Identify which cell holds the provided text, then report its (X, Y) central coordinate. 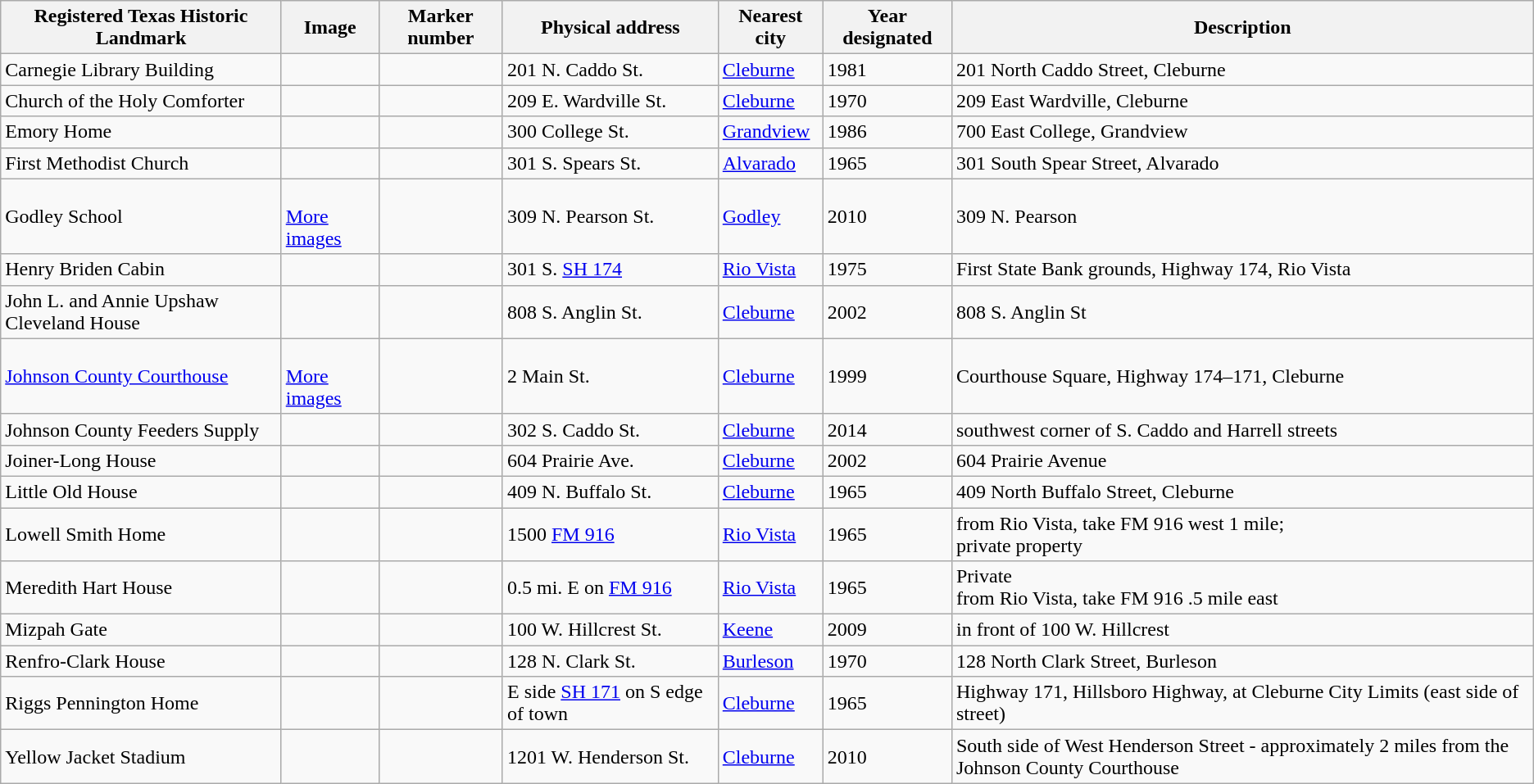
0.5 mi. E on FM 916 (610, 588)
South side of West Henderson Street - approximately 2 miles from the Johnson County Courthouse (1242, 757)
309 N. Pearson St. (610, 216)
Johnson County Courthouse (141, 376)
301 S. Spears St. (610, 163)
John L. and Annie Upshaw Cleveland House (141, 311)
604 Prairie Ave. (610, 460)
309 N. Pearson (1242, 216)
1981 (887, 70)
100 W. Hillcrest St. (610, 630)
Burleson (770, 661)
in front of 100 W. Hillcrest (1242, 630)
2014 (887, 429)
2009 (887, 630)
128 N. Clark St. (610, 661)
Courthouse Square, Highway 174–171, Cleburne (1242, 376)
First State Bank grounds, Highway 174, Rio Vista (1242, 270)
128 North Clark Street, Burleson (1242, 661)
300 College St. (610, 132)
Emory Home (141, 132)
Marker number (441, 28)
Henry Briden Cabin (141, 270)
Riggs Pennington Home (141, 703)
Yellow Jacket Stadium (141, 757)
Johnson County Feeders Supply (141, 429)
Registered Texas Historic Landmark (141, 28)
Privatefrom Rio Vista, take FM 916 .5 mile east (1242, 588)
409 N. Buffalo St. (610, 492)
Image (329, 28)
209 E. Wardville St. (610, 101)
1500 FM 916 (610, 534)
Meredith Hart House (141, 588)
Highway 171, Hillsboro Highway, at Cleburne City Limits (east side of street) (1242, 703)
Carnegie Library Building (141, 70)
Renfro-Clark House (141, 661)
Church of the Holy Comforter (141, 101)
301 South Spear Street, Alvarado (1242, 163)
E side SH 171 on S edge of town (610, 703)
201 N. Caddo St. (610, 70)
Year designated (887, 28)
Grandview (770, 132)
1986 (887, 132)
808 S. Anglin St. (610, 311)
Joiner-Long House (141, 460)
Mizpah Gate (141, 630)
Godley School (141, 216)
808 S. Anglin St (1242, 311)
409 North Buffalo Street, Cleburne (1242, 492)
2 Main St. (610, 376)
Little Old House (141, 492)
209 East Wardville, Cleburne (1242, 101)
700 East College, Grandview (1242, 132)
southwest corner of S. Caddo and Harrell streets (1242, 429)
from Rio Vista, take FM 916 west 1 mile;private property (1242, 534)
Physical address (610, 28)
1999 (887, 376)
302 S. Caddo St. (610, 429)
Alvarado (770, 163)
Lowell Smith Home (141, 534)
201 North Caddo Street, Cleburne (1242, 70)
Keene (770, 630)
1201 W. Henderson St. (610, 757)
Nearest city (770, 28)
301 S. SH 174 (610, 270)
604 Prairie Avenue (1242, 460)
First Methodist Church (141, 163)
Godley (770, 216)
1975 (887, 270)
Description (1242, 28)
